Scan for the cell matching the given text and deliver its [x, y] coordinate at center. 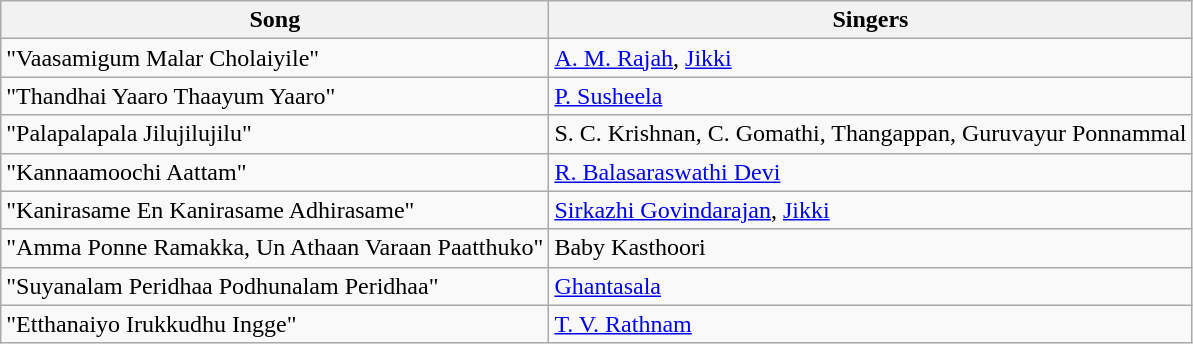
"Amma Ponne Ramakka, Un Athaan Varaan Paatthuko" [275, 248]
"Kanirasame En Kanirasame Adhirasame" [275, 210]
"Kannaamoochi Aattam" [275, 172]
Singers [870, 20]
P. Susheela [870, 96]
R. Balasaraswathi Devi [870, 172]
S. C. Krishnan, C. Gomathi, Thangappan, Guruvayur Ponnammal [870, 134]
T. V. Rathnam [870, 324]
"Etthanaiyo Irukkudhu Ingge" [275, 324]
"Palapalapala Jilujilujilu" [275, 134]
Ghantasala [870, 286]
"Suyanalam Peridhaa Podhunalam Peridhaa" [275, 286]
"Vaasamigum Malar Cholaiyile" [275, 58]
Sirkazhi Govindarajan, Jikki [870, 210]
"Thandhai Yaaro Thaayum Yaaro" [275, 96]
Baby Kasthoori [870, 248]
Song [275, 20]
A. M. Rajah, Jikki [870, 58]
